Provide the [X, Y] coordinate of the cell's center where the given text is located.  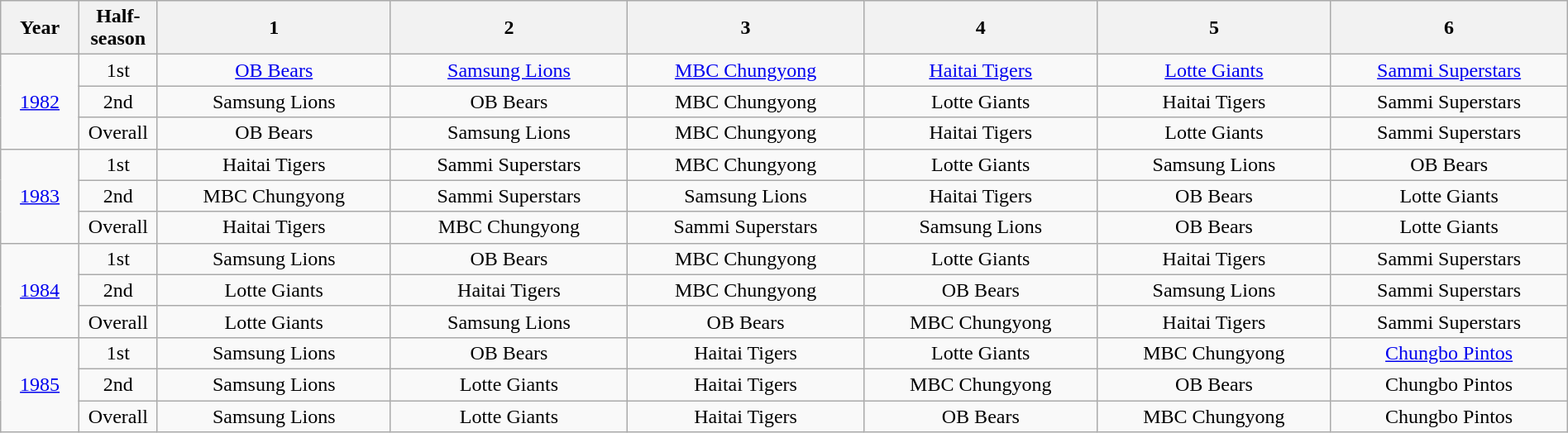
3 [746, 28]
2 [509, 28]
6 [1449, 28]
4 [981, 28]
1 [274, 28]
Half-season [117, 28]
1985 [40, 384]
1984 [40, 290]
1983 [40, 196]
1982 [40, 102]
Year [40, 28]
5 [1214, 28]
